Pinpoint the cell where the given text exists, returning its (x, y) midpoint coordinate. 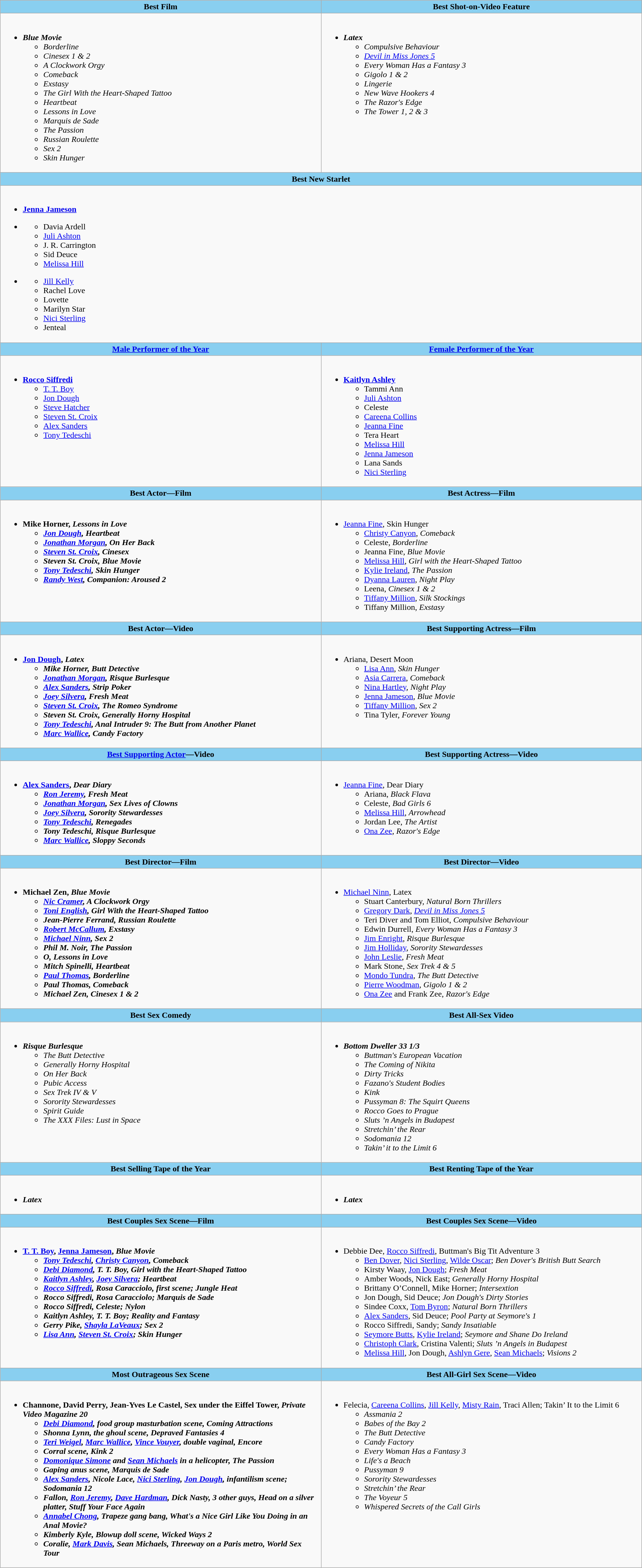
Best Supporting Actress—Film (481, 628)
Best Couples Sex Scene—Film (160, 1221)
Best Selling Tape of the Year (160, 1169)
Best Actress—Film (481, 493)
LatexCompulsive BehaviourDevil in Miss Jones 5Every Woman Has a Fantasy 3Gigolo 1 & 2LingerieNew Wave Hookers 4The Razor's EdgeThe Tower 1, 2 & 3 (481, 93)
Most Outrageous Sex Scene (160, 1374)
Best Shot-on-Video Feature (481, 7)
Best Actor—Film (160, 493)
Best All-Girl Sex Scene—Video (481, 1374)
Male Performer of the Year (160, 349)
Best Actor—Video (160, 628)
Best Director—Video (481, 861)
Best Sex Comedy (160, 1015)
Jenna Jameson Davia ArdellJuli AshtonJ. R. CarringtonSid DeuceMelissa HillJill KellyRachel LoveLovetteMarilyn StarNici SterlingJenteal (321, 264)
Kaitlyn AshleyTammi AnnJuli AshtonCelesteCareena CollinsJeanna FineTera HeartMelissa HillJenna JamesonLana SandsNici Sterling (481, 421)
Best Couples Sex Scene—Video (481, 1221)
Female Performer of the Year (481, 349)
Jeanna Fine, Dear DiaryAriana, Black FlavaCeleste, Bad Girls 6Melissa Hill, ArrowheadJordan Lee, The ArtistOna Zee, Razor's Edge (481, 808)
Best Director—Film (160, 861)
Best Supporting Actress—Video (481, 754)
Best Renting Tape of the Year (481, 1169)
Best New Starlet (321, 179)
Best Supporting Actor—Video (160, 754)
Rocco SiffrediT. T. BoyJon DoughSteve HatcherSteven St. CroixAlex SandersTony Tedeschi (160, 421)
Best Film (160, 7)
Best All-Sex Video (481, 1015)
